Identify which cell holds the provided text, then report its (X, Y) central coordinate. 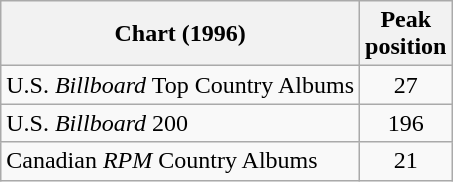
21 (406, 161)
U.S. Billboard 200 (180, 123)
27 (406, 85)
196 (406, 123)
Peakposition (406, 34)
U.S. Billboard Top Country Albums (180, 85)
Canadian RPM Country Albums (180, 161)
Chart (1996) (180, 34)
